For the text-containing cell, return its midpoint in [X, Y] coordinate format. 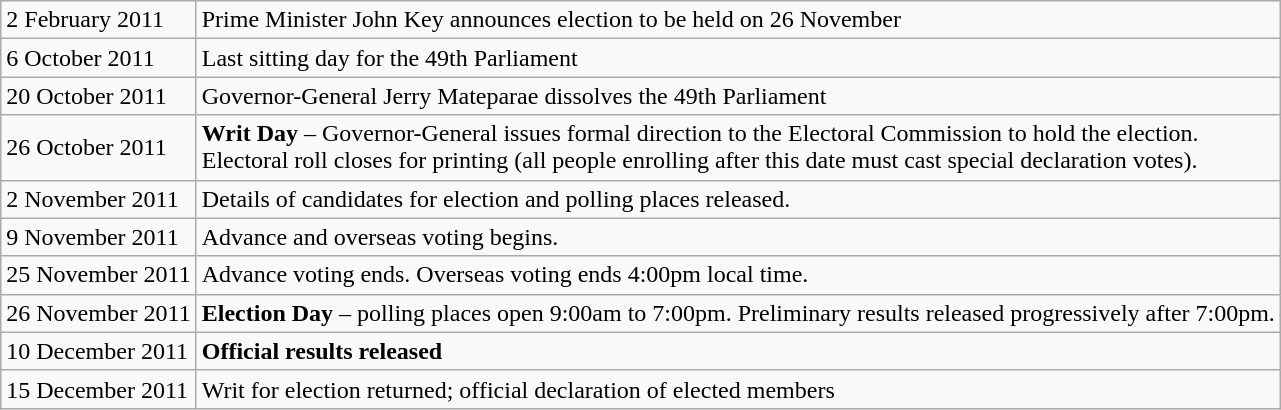
2 February 2011 [98, 20]
10 December 2011 [98, 351]
Election Day – polling places open 9:00am to 7:00pm. Preliminary results released progressively after 7:00pm. [738, 313]
Advance and overseas voting begins. [738, 237]
26 November 2011 [98, 313]
Prime Minister John Key announces election to be held on 26 November [738, 20]
6 October 2011 [98, 58]
9 November 2011 [98, 237]
Writ for election returned; official declaration of elected members [738, 389]
20 October 2011 [98, 96]
Advance voting ends. Overseas voting ends 4:00pm local time. [738, 275]
Details of candidates for election and polling places released. [738, 199]
15 December 2011 [98, 389]
25 November 2011 [98, 275]
Governor-General Jerry Mateparae dissolves the 49th Parliament [738, 96]
26 October 2011 [98, 148]
2 November 2011 [98, 199]
Last sitting day for the 49th Parliament [738, 58]
Official results released [738, 351]
